Return (x, y) of the center of cell containing provided text 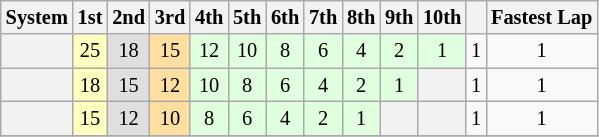
6th (285, 17)
9th (399, 17)
Fastest Lap (542, 17)
8th (361, 17)
4th (209, 17)
1st (90, 17)
3rd (170, 17)
2nd (128, 17)
7th (323, 17)
System (37, 17)
5th (247, 17)
25 (90, 51)
10th (442, 17)
